Search for the cell housing the specified text and yield its [X, Y] center coordinate. 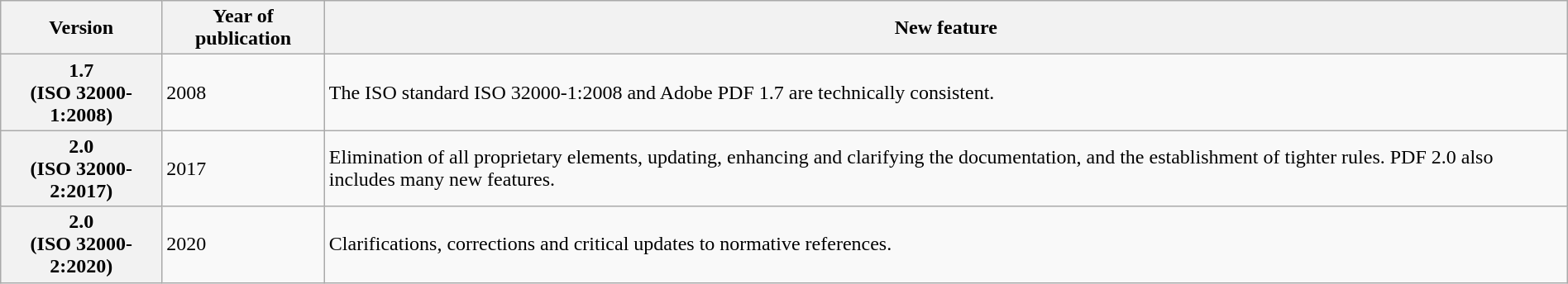
Version [81, 28]
2020 [243, 244]
Year of publication [243, 28]
2008 [243, 92]
2.0(ISO 32000-2:2020) [81, 244]
New feature [946, 28]
The ISO standard ISO 32000-1:2008 and Adobe PDF 1.7 are technically consistent. [946, 92]
2.0(ISO 32000-2:2017) [81, 168]
Clarifications, corrections and critical updates to normative references. [946, 244]
1.7(ISO 32000-1:2008) [81, 92]
2017 [243, 168]
